Output the (x, y) coordinate of the center of the cell containing the given text.  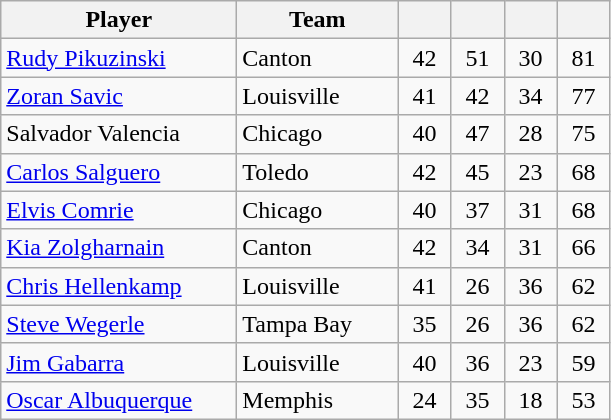
77 (584, 96)
45 (478, 172)
Salvador Valencia (119, 134)
47 (478, 134)
Rudy Pikuzinski (119, 58)
81 (584, 58)
66 (584, 248)
28 (530, 134)
Toledo (318, 172)
Elvis Comrie (119, 210)
Memphis (318, 400)
30 (530, 58)
59 (584, 362)
Chris Hellenkamp (119, 286)
Player (119, 20)
Jim Gabarra (119, 362)
24 (424, 400)
Oscar Albuquerque (119, 400)
Team (318, 20)
18 (530, 400)
51 (478, 58)
Kia Zolgharnain (119, 248)
37 (478, 210)
75 (584, 134)
Carlos Salguero (119, 172)
Steve Wegerle (119, 324)
Zoran Savic (119, 96)
Tampa Bay (318, 324)
53 (584, 400)
